Return [x, y] of the center of cell containing provided text 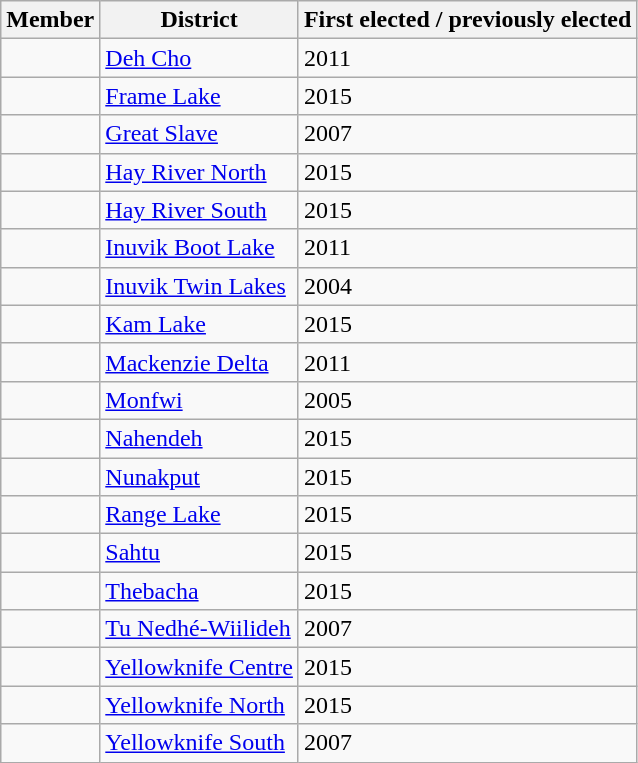
Mackenzie Delta [200, 362]
2004 [468, 286]
Great Slave [200, 134]
Inuvik Boot Lake [200, 248]
Thebacha [200, 591]
Sahtu [200, 553]
Tu Nedhé-Wiilideh [200, 629]
First elected / previously elected [468, 20]
Frame Lake [200, 96]
Yellowknife North [200, 705]
Monfwi [200, 400]
Hay River South [200, 210]
Member [50, 20]
Yellowknife South [200, 743]
Range Lake [200, 515]
Deh Cho [200, 58]
Inuvik Twin Lakes [200, 286]
2005 [468, 400]
Hay River North [200, 172]
Kam Lake [200, 324]
District [200, 20]
Nunakput [200, 477]
Nahendeh [200, 438]
Yellowknife Centre [200, 667]
